Pinpoint the cell where the given text exists, returning its [X, Y] midpoint coordinate. 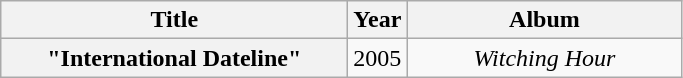
Witching Hour [544, 58]
Title [174, 20]
Year [378, 20]
2005 [378, 58]
Album [544, 20]
"International Dateline" [174, 58]
